Provide the (x, y) coordinate of the cell's center where the given text is located.  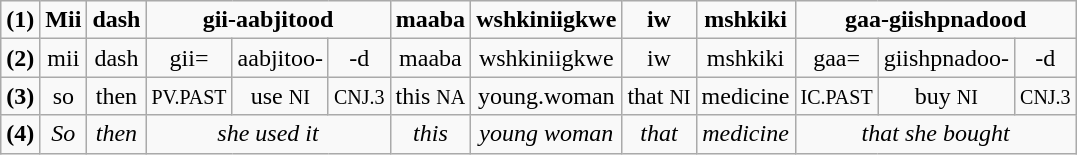
gaa= (836, 58)
PV.PAST (189, 96)
buy NI (946, 96)
(3) (20, 96)
gii= (189, 58)
(1) (20, 20)
Mii (64, 20)
that she bought (936, 134)
that (659, 134)
gii-aabjitood (268, 20)
(2) (20, 58)
IC.PAST (836, 96)
aabjitoo- (280, 58)
giishpnadoo- (946, 58)
that NI (659, 96)
she used it (268, 134)
use NI (280, 96)
this NA (430, 96)
so (64, 96)
gaa-giishpnadood (936, 20)
So (64, 134)
mii (64, 58)
young woman (546, 134)
this (430, 134)
young.woman (546, 96)
(4) (20, 134)
